Return the (x, y) coordinate for the center point of the cell that contains the specified text.  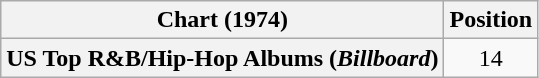
US Top R&B/Hip-Hop Albums (Billboard) (222, 58)
Chart (1974) (222, 20)
14 (491, 58)
Position (491, 20)
